Locate the cell with the specified text and output its (x, y) center coordinate. 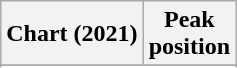
Peakposition (189, 34)
Chart (2021) (72, 34)
